Return [x, y] of the center of cell containing provided text 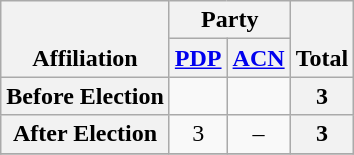
Before Election [86, 96]
Total [322, 39]
Affiliation [86, 39]
PDP [198, 58]
After Election [86, 134]
– [258, 134]
Party [230, 20]
ACN [258, 58]
